Return the [x, y] coordinate for the center point of the cell that contains the specified text.  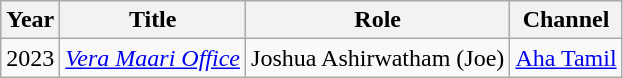
2023 [30, 58]
Aha Tamil [566, 58]
Role [378, 20]
Title [153, 20]
Vera Maari Office [153, 58]
Joshua Ashirwatham (Joe) [378, 58]
Channel [566, 20]
Year [30, 20]
